Search for the cell housing the specified text and yield its (x, y) center coordinate. 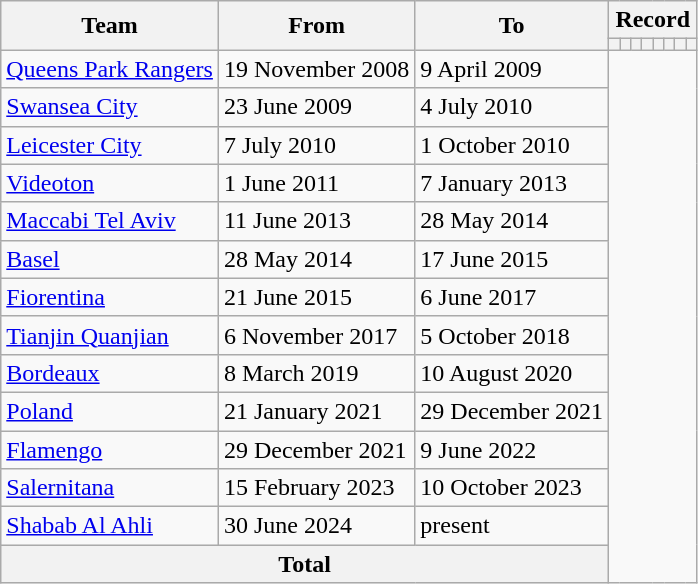
9 April 2009 (512, 69)
1 June 2011 (316, 183)
4 July 2010 (512, 107)
1 October 2010 (512, 145)
From (316, 26)
10 August 2020 (512, 373)
Leicester City (110, 145)
6 June 2017 (512, 297)
Queens Park Rangers (110, 69)
To (512, 26)
Poland (110, 411)
Videoton (110, 183)
Fiorentina (110, 297)
11 June 2013 (316, 221)
8 March 2019 (316, 373)
30 June 2024 (316, 526)
Total (305, 564)
Swansea City (110, 107)
10 October 2023 (512, 488)
Record (652, 20)
Basel (110, 259)
17 June 2015 (512, 259)
Tianjin Quanjian (110, 335)
Flamengo (110, 449)
Salernitana (110, 488)
23 June 2009 (316, 107)
6 November 2017 (316, 335)
Team (110, 26)
present (512, 526)
Maccabi Tel Aviv (110, 221)
Shabab Al Ahli (110, 526)
7 January 2013 (512, 183)
7 July 2010 (316, 145)
9 June 2022 (512, 449)
15 February 2023 (316, 488)
21 June 2015 (316, 297)
21 January 2021 (316, 411)
5 October 2018 (512, 335)
Bordeaux (110, 373)
19 November 2008 (316, 69)
